Determine the (X, Y) coordinate at the center of the cell enclosing the given text.  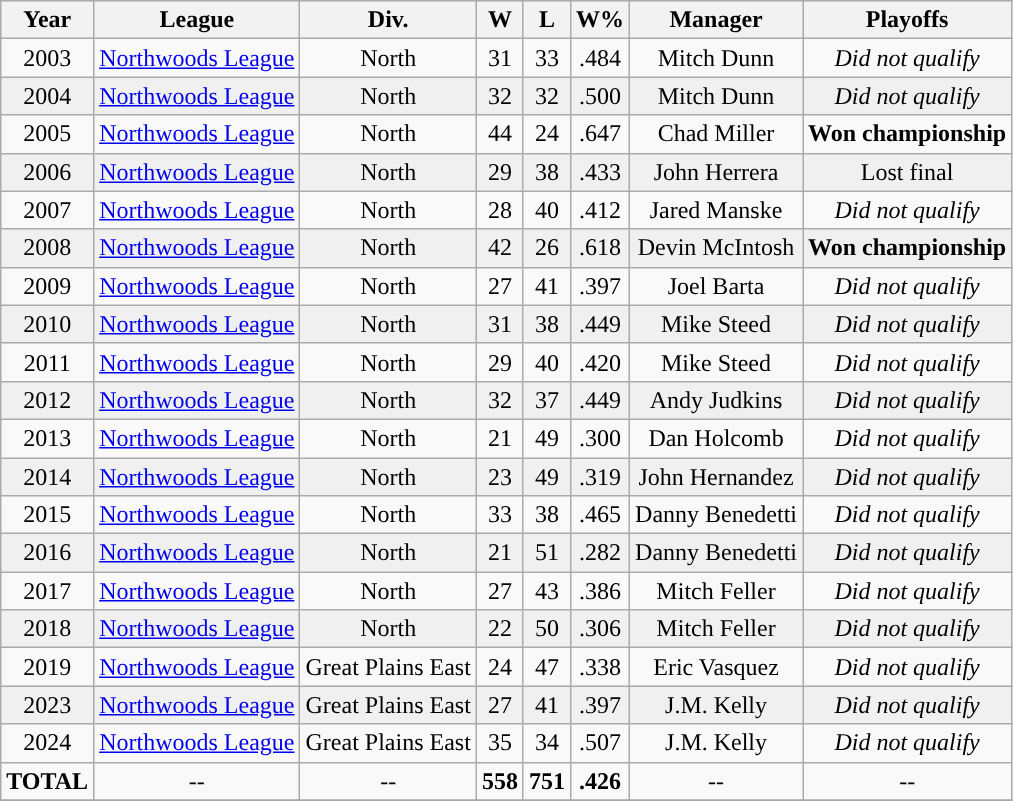
2017 (48, 591)
2008 (48, 248)
.426 (600, 781)
Andy Judkins (716, 400)
2003 (48, 58)
22 (500, 629)
Year (48, 20)
League (197, 20)
26 (546, 248)
2005 (48, 134)
W (500, 20)
.484 (600, 58)
Chad Miller (716, 134)
W% (600, 20)
47 (546, 667)
Eric Vasquez (716, 667)
TOTAL (48, 781)
558 (500, 781)
2015 (48, 515)
2024 (48, 743)
Joel Barta (716, 286)
2019 (48, 667)
.282 (600, 553)
Lost final (908, 172)
2006 (48, 172)
Dan Holcomb (716, 438)
2016 (48, 553)
35 (500, 743)
Devin McIntosh (716, 248)
50 (546, 629)
.306 (600, 629)
34 (546, 743)
Playoffs (908, 20)
.647 (600, 134)
Jared Manske (716, 210)
.465 (600, 515)
.338 (600, 667)
Manager (716, 20)
.300 (600, 438)
37 (546, 400)
.412 (600, 210)
2011 (48, 362)
42 (500, 248)
51 (546, 553)
.618 (600, 248)
43 (546, 591)
2018 (48, 629)
23 (500, 477)
28 (500, 210)
751 (546, 781)
2014 (48, 477)
Div. (388, 20)
2004 (48, 96)
2012 (48, 400)
John Herrera (716, 172)
.386 (600, 591)
.507 (600, 743)
2007 (48, 210)
2013 (48, 438)
44 (500, 134)
2009 (48, 286)
L (546, 20)
John Hernandez (716, 477)
2010 (48, 324)
.319 (600, 477)
.433 (600, 172)
.420 (600, 362)
.500 (600, 96)
2023 (48, 705)
